Scan for the cell matching the given text and deliver its (X, Y) coordinate at center. 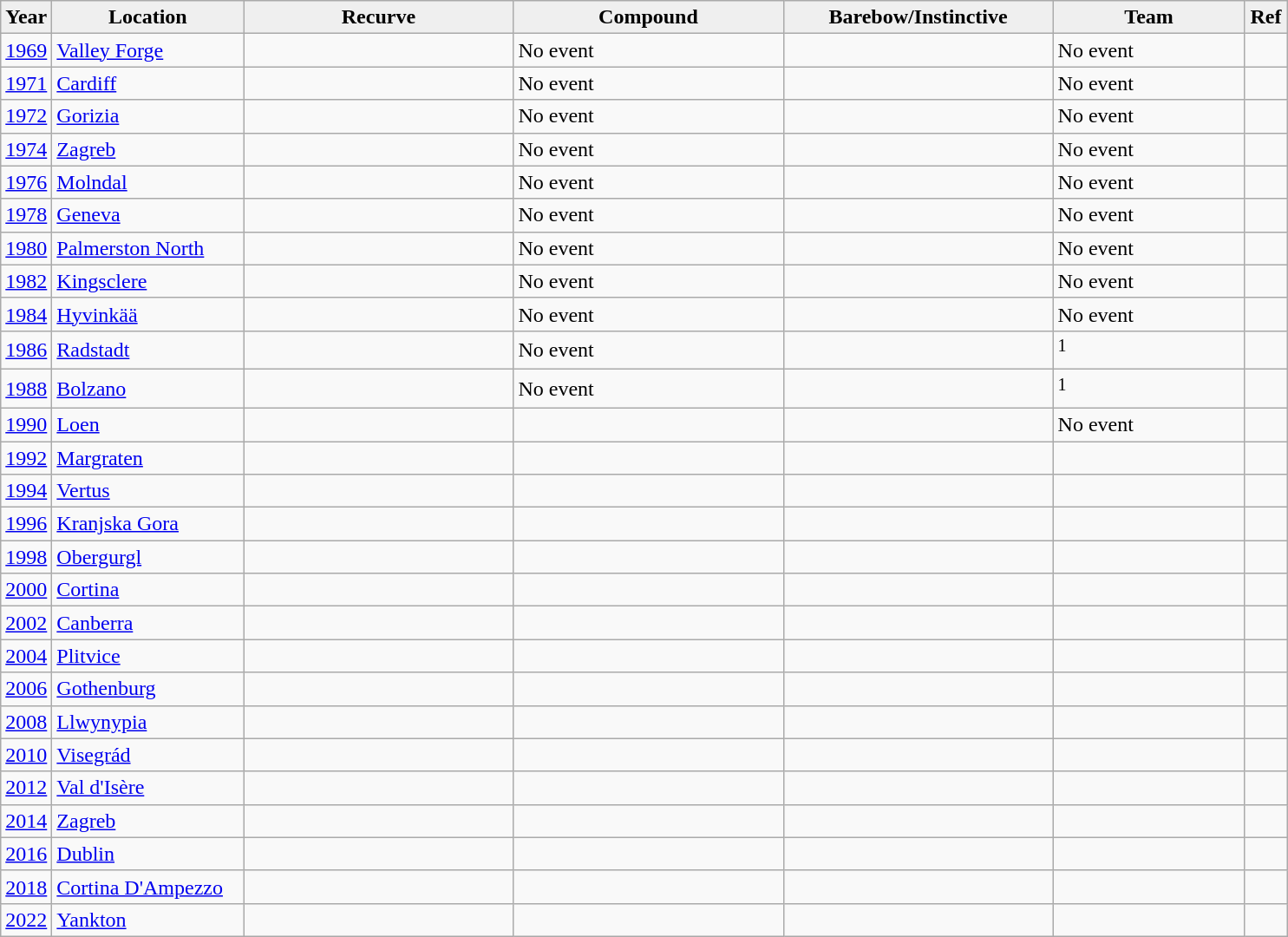
1996 (26, 524)
Visegrád (147, 755)
Vertus (147, 491)
1982 (26, 281)
Gothenburg (147, 689)
Val d'Isère (147, 788)
2004 (26, 656)
Llwynypia (147, 722)
1992 (26, 458)
Kranjska Gora (147, 524)
Ref (1266, 17)
Gorizia (147, 116)
1978 (26, 215)
1972 (26, 116)
Dublin (147, 854)
1990 (26, 424)
2022 (26, 920)
1969 (26, 50)
Canberra (147, 623)
Palmerston North (147, 248)
Hyvinkää (147, 314)
2002 (26, 623)
Barebow/Instinctive (918, 17)
1998 (26, 557)
1988 (26, 389)
2018 (26, 887)
Margraten (147, 458)
Loen (147, 424)
1974 (26, 149)
Location (147, 17)
Obergurgl (147, 557)
Recurve (378, 17)
Cortina D'Ampezzo (147, 887)
2014 (26, 821)
1986 (26, 351)
Compound (649, 17)
2012 (26, 788)
Team (1148, 17)
1976 (26, 182)
Radstadt (147, 351)
1980 (26, 248)
Kingsclere (147, 281)
2016 (26, 854)
Year (26, 17)
Cortina (147, 590)
Valley Forge (147, 50)
1984 (26, 314)
Geneva (147, 215)
2000 (26, 590)
Yankton (147, 920)
Molndal (147, 182)
1994 (26, 491)
1971 (26, 83)
2006 (26, 689)
Bolzano (147, 389)
2010 (26, 755)
Cardiff (147, 83)
2008 (26, 722)
Plitvice (147, 656)
